Return the [x, y] coordinate for the center point of the cell that contains the specified text.  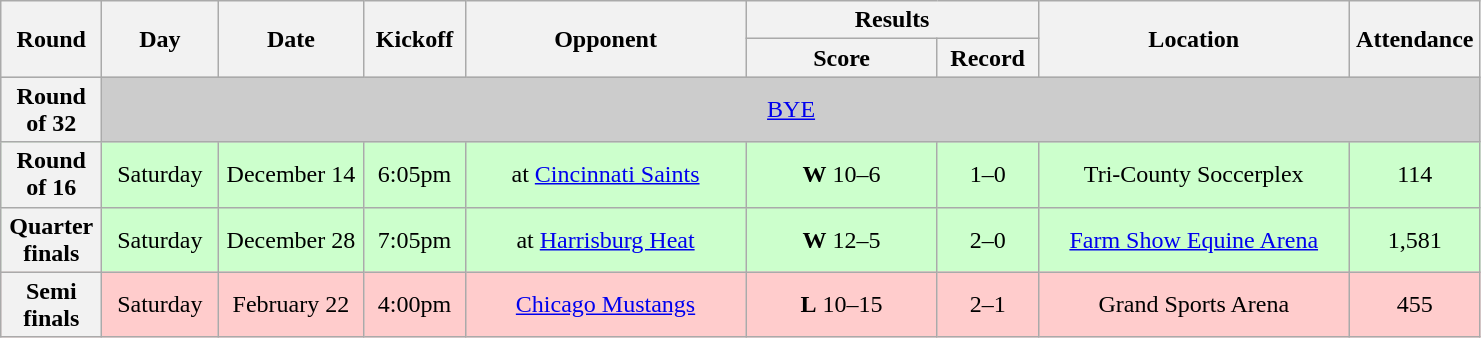
Farm Show Equine Arena [1194, 240]
Location [1194, 39]
455 [1414, 304]
2–0 [988, 240]
December 14 [291, 174]
Score [842, 58]
6:05pm [414, 174]
114 [1414, 174]
December 28 [291, 240]
Round of 32 [52, 110]
BYE [791, 110]
Date [291, 39]
Round [52, 39]
Grand Sports Arena [1194, 304]
L 10–15 [842, 304]
Opponent [606, 39]
Chicago Mustangs [606, 304]
Day [160, 39]
at Cincinnati Saints [606, 174]
W 10–6 [842, 174]
Round of 16 [52, 174]
at Harrisburg Heat [606, 240]
W 12–5 [842, 240]
Semi finals [52, 304]
Attendance [1414, 39]
February 22 [291, 304]
1–0 [988, 174]
7:05pm [414, 240]
Results [892, 20]
1,581 [1414, 240]
Record [988, 58]
Tri-County Soccerplex [1194, 174]
4:00pm [414, 304]
Kickoff [414, 39]
2–1 [988, 304]
Quarter finals [52, 240]
